Provide the [X, Y] coordinate of the cell's center where the given text is located.  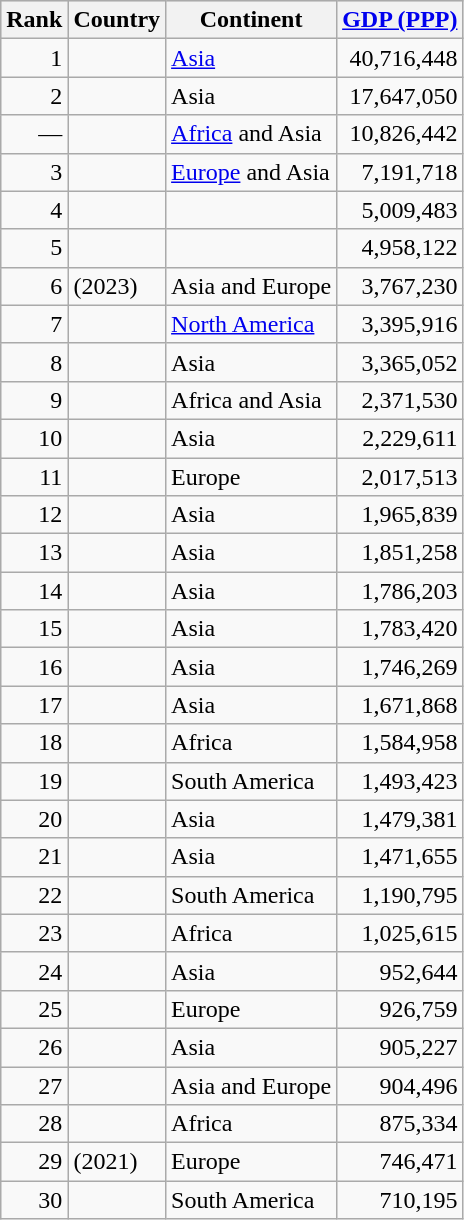
3 [34, 172]
3,395,916 [400, 324]
4 [34, 210]
1 [34, 58]
1,783,420 [400, 629]
1,479,381 [400, 819]
904,496 [400, 1085]
14 [34, 591]
Continent [252, 20]
Rank [34, 20]
18 [34, 743]
5,009,483 [400, 210]
20 [34, 819]
6 [34, 286]
9 [34, 400]
Europe and Asia [252, 172]
2,017,513 [400, 477]
7 [34, 324]
4,958,122 [400, 248]
24 [34, 971]
25 [34, 1009]
19 [34, 781]
22 [34, 895]
GDP (PPP) [400, 20]
2,371,530 [400, 400]
30 [34, 1200]
905,227 [400, 1047]
Country [117, 20]
710,195 [400, 1200]
1,190,795 [400, 895]
North America [252, 324]
16 [34, 667]
28 [34, 1124]
1,851,258 [400, 553]
1,584,958 [400, 743]
12 [34, 515]
3,365,052 [400, 362]
926,759 [400, 1009]
1,493,423 [400, 781]
40,716,448 [400, 58]
1,025,615 [400, 933]
1,786,203 [400, 591]
2 [34, 96]
23 [34, 933]
11 [34, 477]
29 [34, 1162]
1,965,839 [400, 515]
1,471,655 [400, 857]
17,647,050 [400, 96]
26 [34, 1047]
1,671,868 [400, 705]
3,767,230 [400, 286]
875,334 [400, 1124]
746,471 [400, 1162]
27 [34, 1085]
10,826,442 [400, 134]
13 [34, 553]
— [34, 134]
952,644 [400, 971]
1,746,269 [400, 667]
10 [34, 438]
17 [34, 705]
5 [34, 248]
21 [34, 857]
(2023) [117, 286]
15 [34, 629]
7,191,718 [400, 172]
2,229,611 [400, 438]
8 [34, 362]
(2021) [117, 1162]
